Output the [X, Y] coordinate of the center of the cell containing the given text.  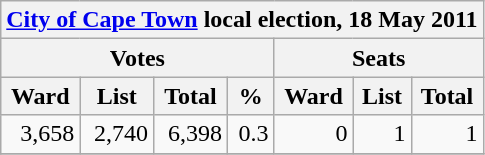
0 [314, 134]
Votes [138, 58]
City of Cape Town local election, 18 May 2011 [242, 20]
3,658 [40, 134]
Seats [378, 58]
6,398 [191, 134]
% [250, 96]
0.3 [250, 134]
2,740 [117, 134]
